From the cell containing the given text, extract its center point as (X, Y) coordinate. 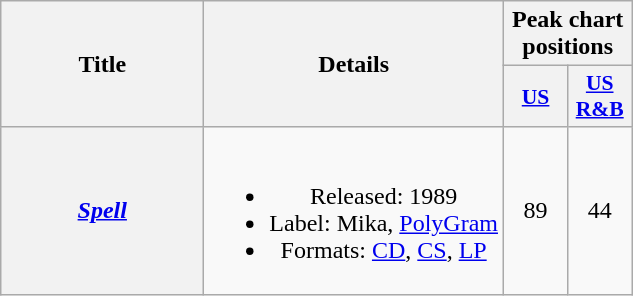
Spell (102, 210)
US R&B (600, 96)
Released: 1989Label: Mika, PolyGramFormats: CD, CS, LP (354, 210)
US (536, 96)
Details (354, 64)
89 (536, 210)
44 (600, 210)
Peak chart positions (568, 34)
Title (102, 64)
